For the text-containing cell, return its midpoint in (X, Y) coordinate format. 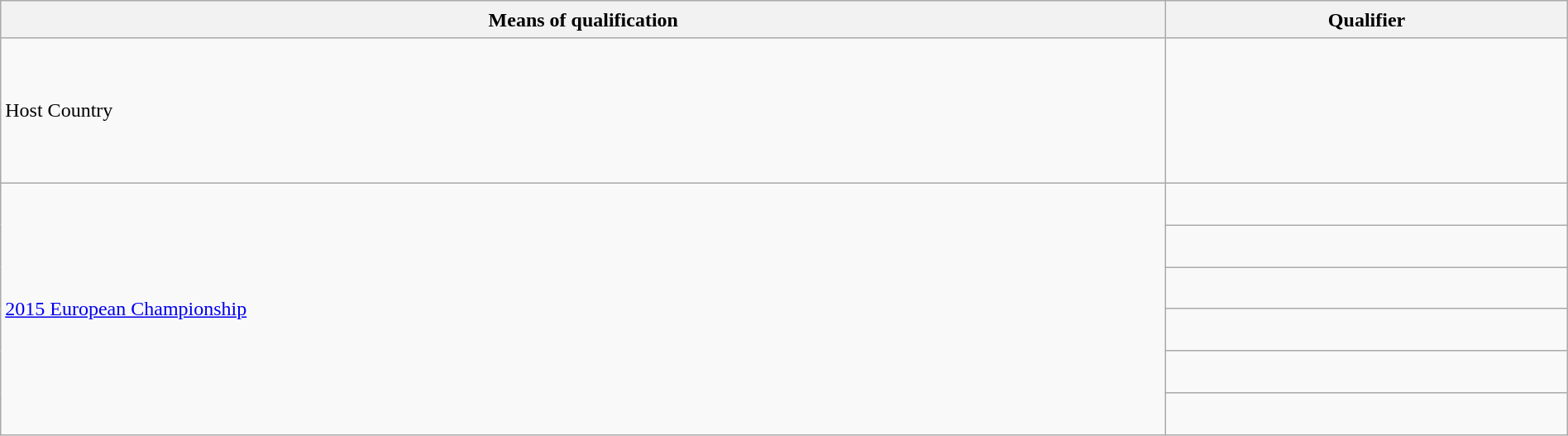
Means of qualification (584, 20)
2015 European Championship (584, 309)
Host Country (584, 111)
Qualifier (1366, 20)
